Locate the cell with the specified text and output its [x, y] center coordinate. 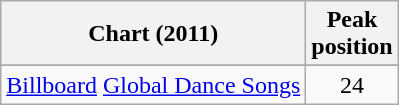
Chart (2011) [154, 34]
Billboard Global Dance Songs [154, 85]
24 [352, 85]
Peakposition [352, 34]
